Output the (x, y) coordinate of the center of the cell containing the given text.  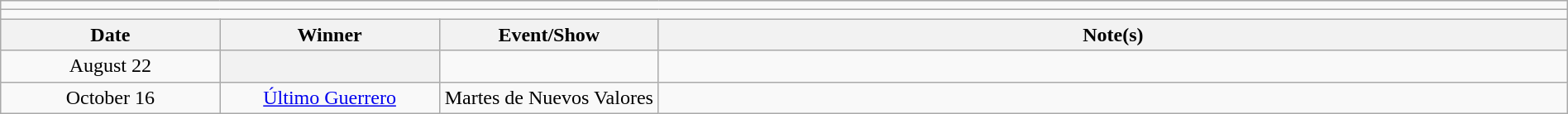
Date (111, 35)
October 16 (111, 97)
August 22 (111, 66)
Winner (329, 35)
Event/Show (549, 35)
Martes de Nuevos Valores (549, 97)
Último Guerrero (329, 97)
Note(s) (1113, 35)
